Output the (x, y) coordinate of the center of the cell containing the given text.  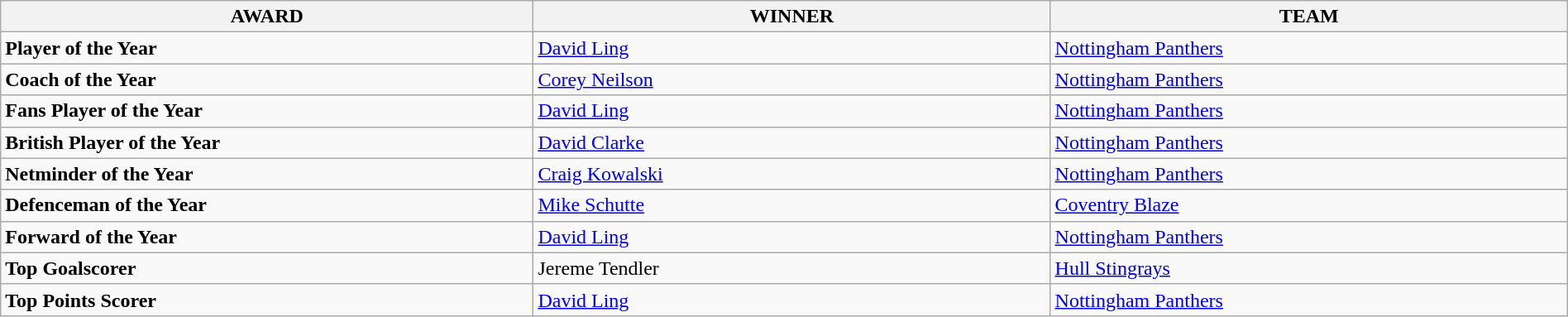
British Player of the Year (267, 142)
Craig Kowalski (792, 174)
Forward of the Year (267, 237)
Coach of the Year (267, 79)
Top Points Scorer (267, 300)
Corey Neilson (792, 79)
Mike Schutte (792, 205)
Netminder of the Year (267, 174)
Coventry Blaze (1308, 205)
Top Goalscorer (267, 268)
AWARD (267, 17)
Jereme Tendler (792, 268)
David Clarke (792, 142)
Defenceman of the Year (267, 205)
Fans Player of the Year (267, 111)
TEAM (1308, 17)
Player of the Year (267, 48)
Hull Stingrays (1308, 268)
WINNER (792, 17)
